Capture the cell that displays the provided text and extract its [x, y] central coordinate. 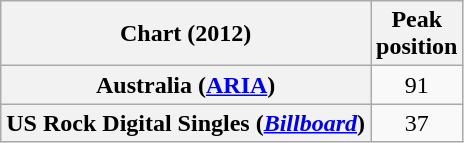
91 [417, 85]
37 [417, 123]
Chart (2012) [186, 34]
US Rock Digital Singles (Billboard) [186, 123]
Australia (ARIA) [186, 85]
Peakposition [417, 34]
